Search for the cell housing the specified text and yield its [X, Y] center coordinate. 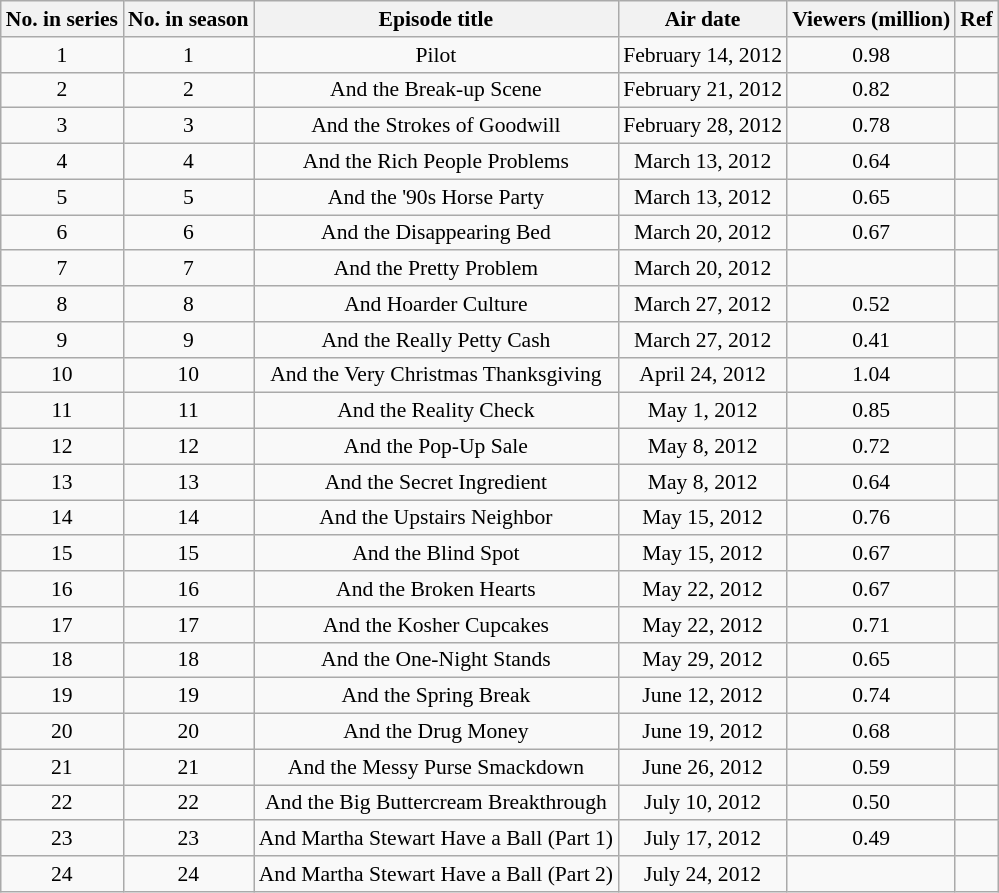
1.04 [871, 375]
Pilot [436, 55]
Episode title [436, 19]
July 10, 2012 [702, 803]
And the Spring Break [436, 696]
February 14, 2012 [702, 55]
And the One-Night Stands [436, 660]
And the Secret Ingredient [436, 482]
And the Kosher Cupcakes [436, 625]
0.71 [871, 625]
0.41 [871, 340]
0.74 [871, 696]
And the Drug Money [436, 732]
0.59 [871, 767]
And the Reality Check [436, 411]
And the '90s Horse Party [436, 197]
And Martha Stewart Have a Ball (Part 2) [436, 874]
0.52 [871, 304]
April 24, 2012 [702, 375]
And the Upstairs Neighbor [436, 518]
Air date [702, 19]
Ref [976, 19]
And Martha Stewart Have a Ball (Part 1) [436, 839]
Viewers (million) [871, 19]
0.49 [871, 839]
June 26, 2012 [702, 767]
And the Blind Spot [436, 554]
No. in season [188, 19]
July 17, 2012 [702, 839]
No. in series [62, 19]
0.72 [871, 447]
February 21, 2012 [702, 90]
And the Disappearing Bed [436, 233]
0.82 [871, 90]
And the Pop-Up Sale [436, 447]
And the Strokes of Goodwill [436, 126]
May 29, 2012 [702, 660]
0.68 [871, 732]
0.85 [871, 411]
And the Messy Purse Smackdown [436, 767]
February 28, 2012 [702, 126]
0.50 [871, 803]
And the Break-up Scene [436, 90]
And the Rich People Problems [436, 162]
July 24, 2012 [702, 874]
0.76 [871, 518]
And the Big Buttercream Breakthrough [436, 803]
June 19, 2012 [702, 732]
And the Very Christmas Thanksgiving [436, 375]
May 1, 2012 [702, 411]
And Hoarder Culture [436, 304]
And the Really Petty Cash [436, 340]
June 12, 2012 [702, 696]
0.78 [871, 126]
And the Pretty Problem [436, 269]
And the Broken Hearts [436, 589]
0.98 [871, 55]
